Pinpoint the cell where the given text exists, returning its (X, Y) midpoint coordinate. 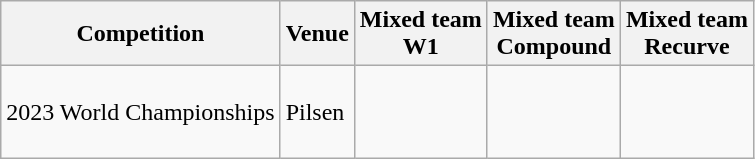
Venue (317, 34)
2023 World Championships (140, 112)
Pilsen (317, 112)
Competition (140, 34)
Mixed teamCompound (554, 34)
Mixed teamRecurve (686, 34)
Mixed teamW1 (420, 34)
